For the text-containing cell, return its midpoint in (X, Y) coordinate format. 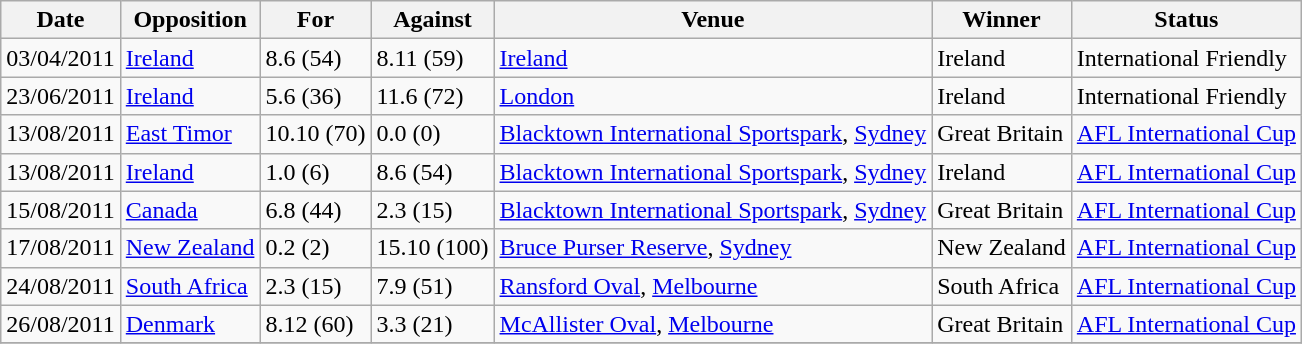
24/08/2011 (61, 286)
1.0 (6) (316, 172)
Bruce Purser Reserve, Sydney (713, 248)
Winner (1002, 20)
10.10 (70) (316, 134)
Status (1186, 20)
3.3 (21) (432, 324)
Denmark (190, 324)
5.6 (36) (316, 96)
For (316, 20)
23/06/2011 (61, 96)
15/08/2011 (61, 210)
Against (432, 20)
Ransford Oval, Melbourne (713, 286)
Canada (190, 210)
London (713, 96)
7.9 (51) (432, 286)
11.6 (72) (432, 96)
8.11 (59) (432, 58)
6.8 (44) (316, 210)
0.0 (0) (432, 134)
McAllister Oval, Melbourne (713, 324)
0.2 (2) (316, 248)
Date (61, 20)
26/08/2011 (61, 324)
Opposition (190, 20)
15.10 (100) (432, 248)
03/04/2011 (61, 58)
17/08/2011 (61, 248)
East Timor (190, 134)
Venue (713, 20)
8.12 (60) (316, 324)
